Return the [x, y] coordinate for the center point of the cell that contains the specified text.  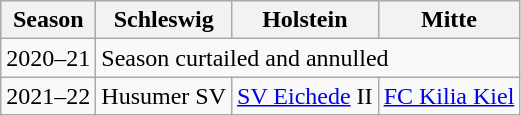
Mitte [449, 20]
Season curtailed and annulled [308, 58]
FC Kilia Kiel [449, 96]
2020–21 [48, 58]
Season [48, 20]
Holstein [306, 20]
SV Eichede II [306, 96]
Schleswig [164, 20]
Husumer SV [164, 96]
2021–22 [48, 96]
